Output the [X, Y] coordinate of the center of the cell containing the given text.  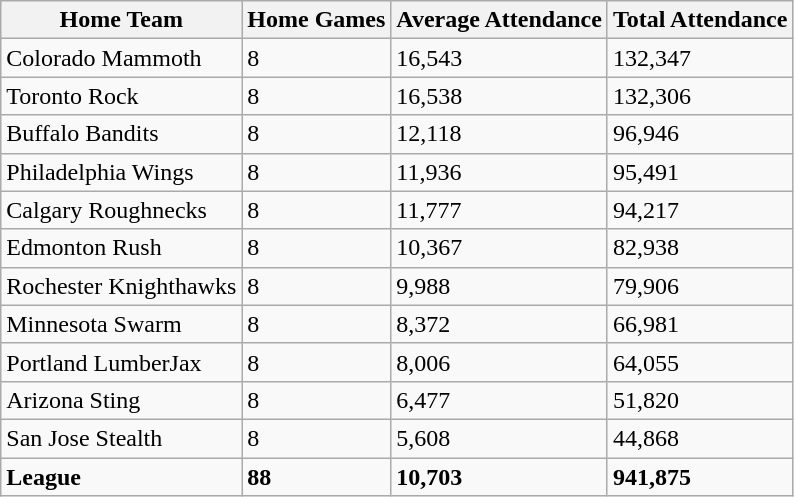
Rochester Knighthawks [122, 286]
8,372 [500, 324]
5,608 [500, 438]
96,946 [700, 134]
94,217 [700, 210]
Buffalo Bandits [122, 134]
95,491 [700, 172]
16,538 [500, 96]
941,875 [700, 477]
10,703 [500, 477]
11,936 [500, 172]
Total Attendance [700, 20]
Arizona Sting [122, 400]
6,477 [500, 400]
Philadelphia Wings [122, 172]
132,306 [700, 96]
51,820 [700, 400]
79,906 [700, 286]
Colorado Mammoth [122, 58]
Portland LumberJax [122, 362]
64,055 [700, 362]
44,868 [700, 438]
Edmonton Rush [122, 248]
11,777 [500, 210]
League [122, 477]
9,988 [500, 286]
Minnesota Swarm [122, 324]
Home Games [316, 20]
66,981 [700, 324]
88 [316, 477]
Average Attendance [500, 20]
82,938 [700, 248]
132,347 [700, 58]
8,006 [500, 362]
Home Team [122, 20]
16,543 [500, 58]
Calgary Roughnecks [122, 210]
Toronto Rock [122, 96]
12,118 [500, 134]
San Jose Stealth [122, 438]
10,367 [500, 248]
